Search for the cell housing the specified text and yield its [X, Y] center coordinate. 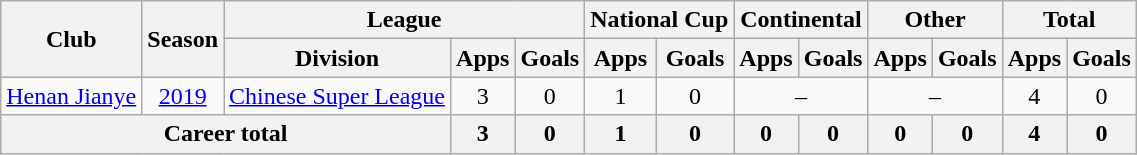
National Cup [660, 20]
Henan Jianye [72, 96]
Season [183, 39]
Total [1069, 20]
League [404, 20]
Career total [226, 134]
Chinese Super League [338, 96]
Club [72, 39]
2019 [183, 96]
Other [935, 20]
Division [338, 58]
Continental [801, 20]
